Determine the [x, y] coordinate at the center of the cell enclosing the given text.  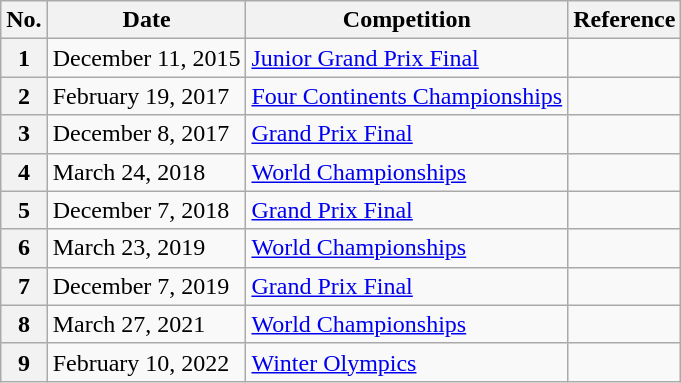
No. [24, 20]
Junior Grand Prix Final [407, 58]
Competition [407, 20]
March 23, 2019 [146, 248]
Four Continents Championships [407, 96]
2 [24, 96]
December 11, 2015 [146, 58]
Winter Olympics [407, 362]
6 [24, 248]
4 [24, 172]
March 27, 2021 [146, 324]
December 7, 2018 [146, 210]
February 19, 2017 [146, 96]
3 [24, 134]
7 [24, 286]
Reference [624, 20]
February 10, 2022 [146, 362]
8 [24, 324]
December 7, 2019 [146, 286]
December 8, 2017 [146, 134]
Date [146, 20]
9 [24, 362]
1 [24, 58]
March 24, 2018 [146, 172]
5 [24, 210]
